Pinpoint the cell where the given text exists, returning its (X, Y) midpoint coordinate. 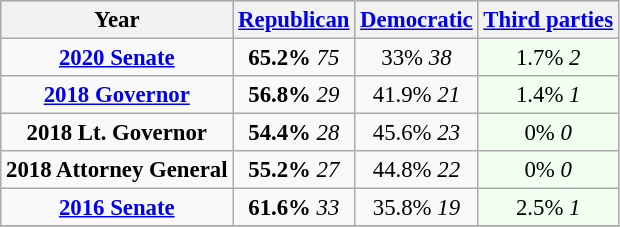
1.7% 2 (548, 58)
33% 38 (416, 58)
44.8% 22 (416, 170)
41.9% 21 (416, 95)
1.4% 1 (548, 95)
Third parties (548, 20)
54.4% 28 (294, 133)
2020 Senate (117, 58)
61.6% 33 (294, 208)
2018 Attorney General (117, 170)
Democratic (416, 20)
2.5% 1 (548, 208)
2016 Senate (117, 208)
35.8% 19 (416, 208)
56.8% 29 (294, 95)
2018 Governor (117, 95)
55.2% 27 (294, 170)
65.2% 75 (294, 58)
2018 Lt. Governor (117, 133)
Year (117, 20)
45.6% 23 (416, 133)
Republican (294, 20)
